Determine the [x, y] coordinate at the center of the cell enclosing the given text.  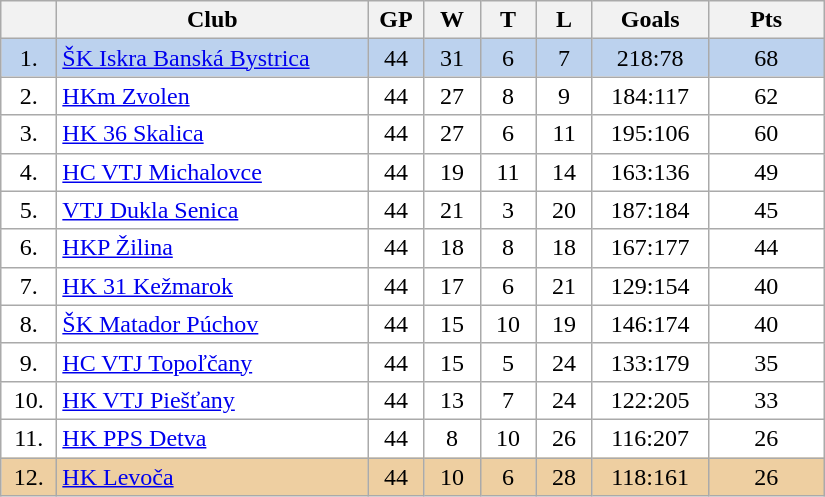
10. [29, 400]
33 [766, 400]
13 [452, 400]
17 [452, 286]
3 [508, 210]
W [452, 20]
20 [564, 210]
195:106 [650, 134]
5. [29, 210]
187:184 [650, 210]
116:207 [650, 438]
49 [766, 172]
218:78 [650, 58]
VTJ Dukla Senica [212, 210]
45 [766, 210]
60 [766, 134]
31 [452, 58]
HC VTJ Topoľčany [212, 362]
7. [29, 286]
4. [29, 172]
HK 31 Kežmarok [212, 286]
9. [29, 362]
Club [212, 20]
T [508, 20]
HK PPS Detva [212, 438]
HK Levoča [212, 477]
HC VTJ Michalovce [212, 172]
HK 36 Skalica [212, 134]
8. [29, 324]
Goals [650, 20]
ŠK Matador Púchov [212, 324]
2. [29, 96]
167:177 [650, 248]
133:179 [650, 362]
62 [766, 96]
129:154 [650, 286]
12. [29, 477]
9 [564, 96]
Pts [766, 20]
HKP Žilina [212, 248]
184:117 [650, 96]
122:205 [650, 400]
HK VTJ Piešťany [212, 400]
HKm Zvolen [212, 96]
14 [564, 172]
5 [508, 362]
1. [29, 58]
GP [396, 20]
ŠK Iskra Banská Bystrica [212, 58]
3. [29, 134]
163:136 [650, 172]
68 [766, 58]
146:174 [650, 324]
118:161 [650, 477]
28 [564, 477]
35 [766, 362]
L [564, 20]
11. [29, 438]
6. [29, 248]
